Capture the cell that displays the provided text and extract its (x, y) central coordinate. 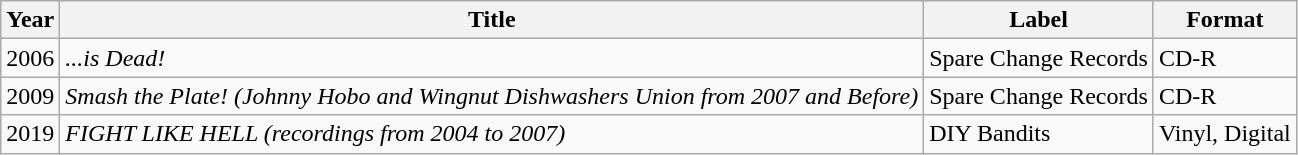
2009 (30, 96)
DIY Bandits (1039, 134)
FIGHT LIKE HELL (recordings from 2004 to 2007) (492, 134)
Vinyl, Digital (1224, 134)
Smash the Plate! (Johnny Hobo and Wingnut Dishwashers Union from 2007 and Before) (492, 96)
2006 (30, 58)
Year (30, 20)
...is Dead! (492, 58)
2019 (30, 134)
Format (1224, 20)
Title (492, 20)
Label (1039, 20)
